For the text-containing cell, return its midpoint in [x, y] coordinate format. 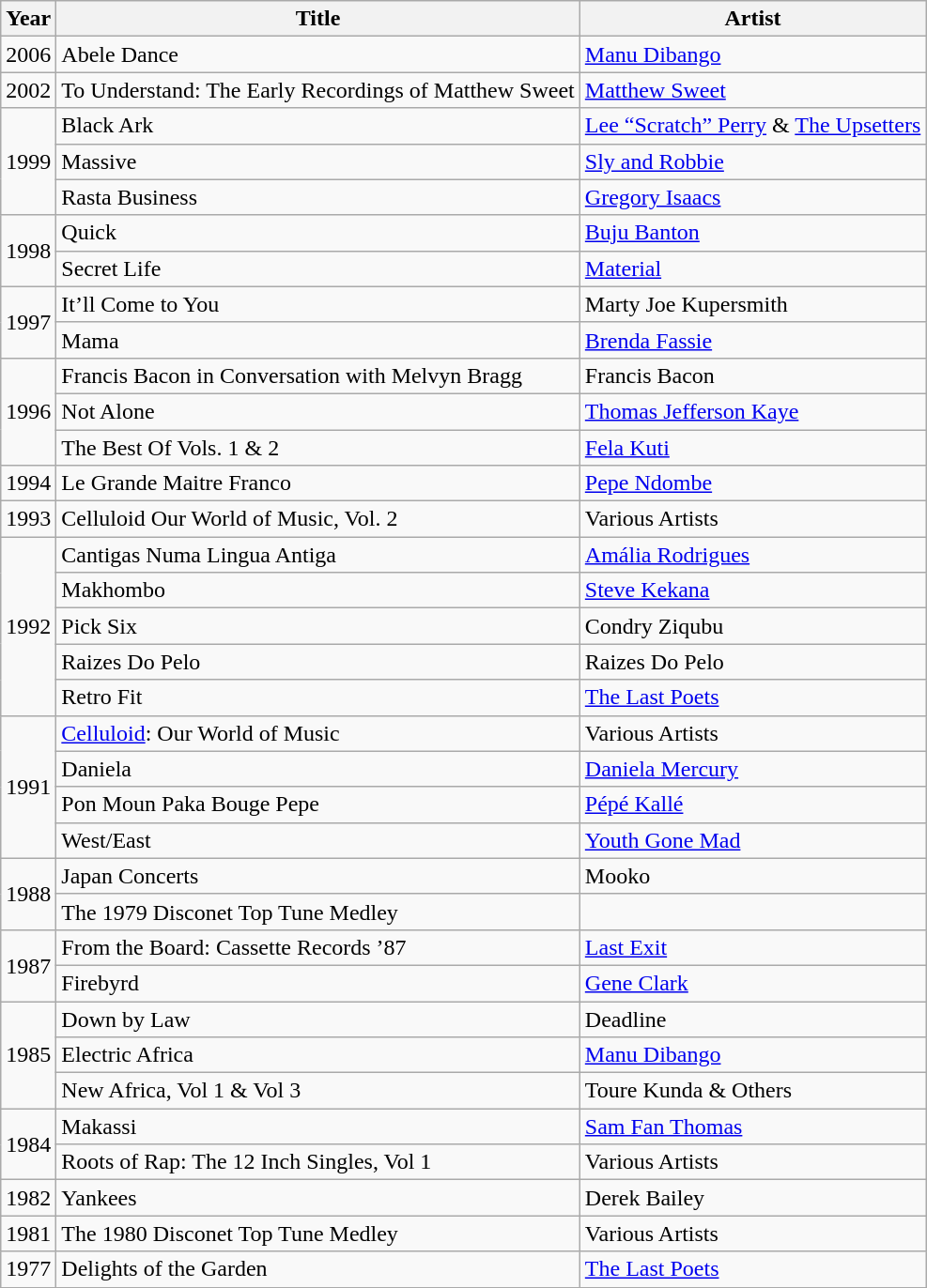
Mooko [752, 876]
Mama [317, 340]
Firebyrd [317, 983]
1997 [28, 322]
Gregory Isaacs [752, 197]
Francis Bacon in Conversation with Melvyn Bragg [317, 376]
Thomas Jefferson Kaye [752, 411]
Condry Ziqubu [752, 626]
Daniela [317, 769]
Lee “Scratch” Perry & The Upsetters [752, 126]
Quick [317, 233]
1991 [28, 787]
1987 [28, 965]
1985 [28, 1054]
From the Board: Cassette Records ’87 [317, 947]
Cantigas Numa Lingua Antiga [317, 555]
Yankees [317, 1198]
1993 [28, 519]
1999 [28, 161]
Pépé Kallé [752, 805]
Last Exit [752, 947]
Electric Africa [317, 1055]
Celluloid: Our World of Music [317, 733]
Celluloid Our World of Music, Vol. 2 [317, 519]
Massive [317, 161]
To Understand: The Early Recordings of Matthew Sweet [317, 90]
2006 [28, 54]
Pick Six [317, 626]
1994 [28, 483]
The 1980 Disconet Top Tune Medley [317, 1234]
Japan Concerts [317, 876]
Year [28, 19]
Daniela Mercury [752, 769]
1984 [28, 1144]
West/East [317, 840]
1998 [28, 251]
1996 [28, 411]
Material [752, 268]
Sly and Robbie [752, 161]
Youth Gone Mad [752, 840]
Retro Fit [317, 698]
Makhombo [317, 590]
1977 [28, 1269]
Buju Banton [752, 233]
New Africa, Vol 1 & Vol 3 [317, 1091]
Makassi [317, 1127]
Delights of the Garden [317, 1269]
Marty Joe Kupersmith [752, 304]
Matthew Sweet [752, 90]
1992 [28, 626]
It’ll Come to You [317, 304]
Derek Bailey [752, 1198]
Pon Moun Paka Bouge Pepe [317, 805]
Gene Clark [752, 983]
Secret Life [317, 268]
Steve Kekana [752, 590]
Sam Fan Thomas [752, 1127]
Le Grande Maitre Franco [317, 483]
1988 [28, 894]
Not Alone [317, 411]
Abele Dance [317, 54]
Roots of Rap: The 12 Inch Singles, Vol 1 [317, 1162]
1982 [28, 1198]
Artist [752, 19]
Rasta Business [317, 197]
Deadline [752, 1019]
Fela Kuti [752, 448]
Toure Kunda & Others [752, 1091]
Francis Bacon [752, 376]
The 1979 Disconet Top Tune Medley [317, 912]
Down by Law [317, 1019]
2002 [28, 90]
Title [317, 19]
Amália Rodrigues [752, 555]
The Best Of Vols. 1 & 2 [317, 448]
Pepe Ndombe [752, 483]
Black Ark [317, 126]
Brenda Fassie [752, 340]
1981 [28, 1234]
